Identify which cell holds the provided text, then report its (x, y) central coordinate. 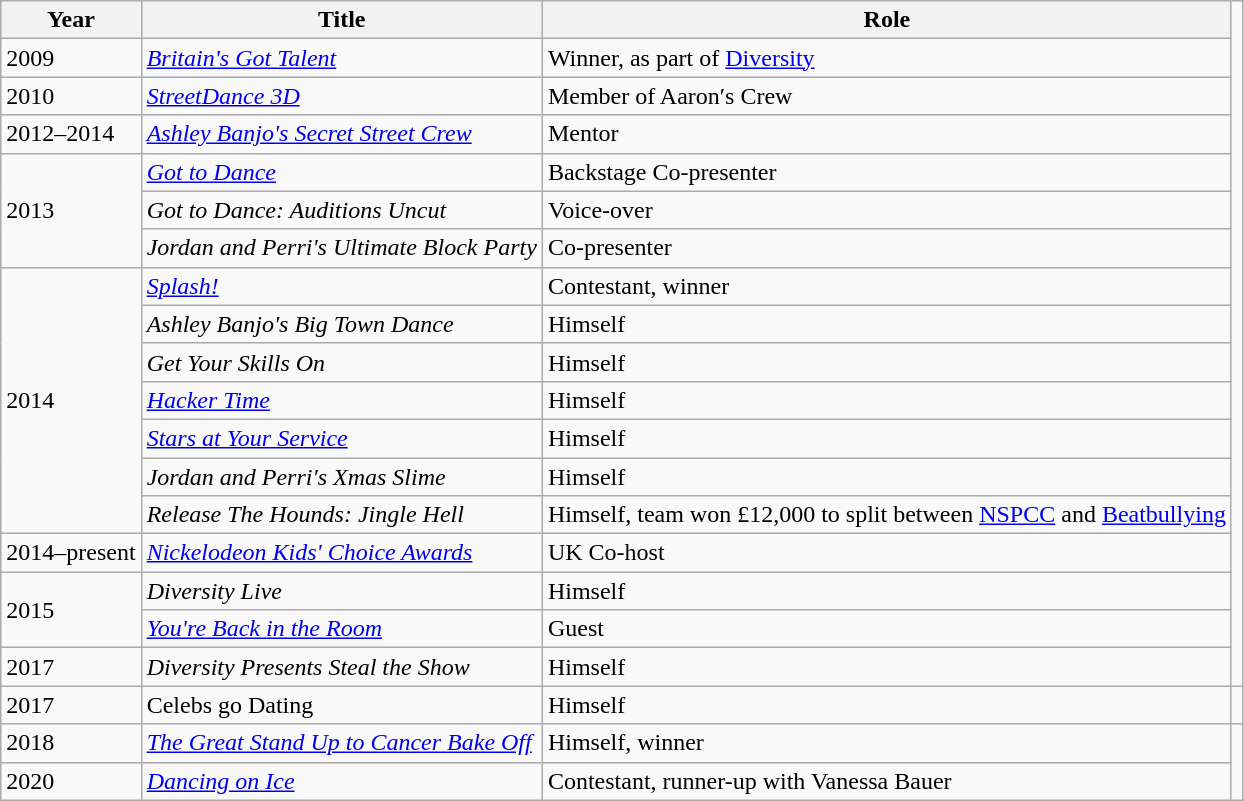
Voice-over (886, 210)
Got to Dance: Auditions Uncut (342, 210)
Jordan and Perri′s Xmas Slime (342, 477)
2018 (71, 743)
Jordan and Perri's Ultimate Block Party (342, 248)
Stars at Your Service (342, 438)
You're Back in the Room (342, 629)
2015 (71, 610)
The Great Stand Up to Cancer Bake Off (342, 743)
2010 (71, 96)
Dancing on Ice (342, 781)
Got to Dance (342, 172)
Himself, team won £12,000 to split between NSPCC and Beatbullying (886, 515)
2014–present (71, 553)
Contestant, runner-up with Vanessa Bauer (886, 781)
Hacker Time (342, 400)
2014 (71, 400)
Ashley Banjo's Big Town Dance (342, 324)
Britain's Got Talent (342, 58)
Winner, as part of Diversity (886, 58)
Diversity Presents Steal the Show (342, 667)
2013 (71, 210)
Celebs go Dating (342, 705)
Co-presenter (886, 248)
Year (71, 20)
Backstage Co-presenter (886, 172)
Release The Hounds: Jingle Hell (342, 515)
Diversity Live (342, 591)
Mentor (886, 134)
2020 (71, 781)
Guest (886, 629)
Role (886, 20)
2009 (71, 58)
Nickelodeon Kids' Choice Awards (342, 553)
StreetDance 3D (342, 96)
Get Your Skills On (342, 362)
UK Co-host (886, 553)
2012–2014 (71, 134)
Title (342, 20)
Contestant, winner (886, 286)
Himself, winner (886, 743)
Member of Aaron′s Crew (886, 96)
Ashley Banjo's Secret Street Crew (342, 134)
Splash! (342, 286)
